Pinpoint the cell where the given text exists, returning its [X, Y] midpoint coordinate. 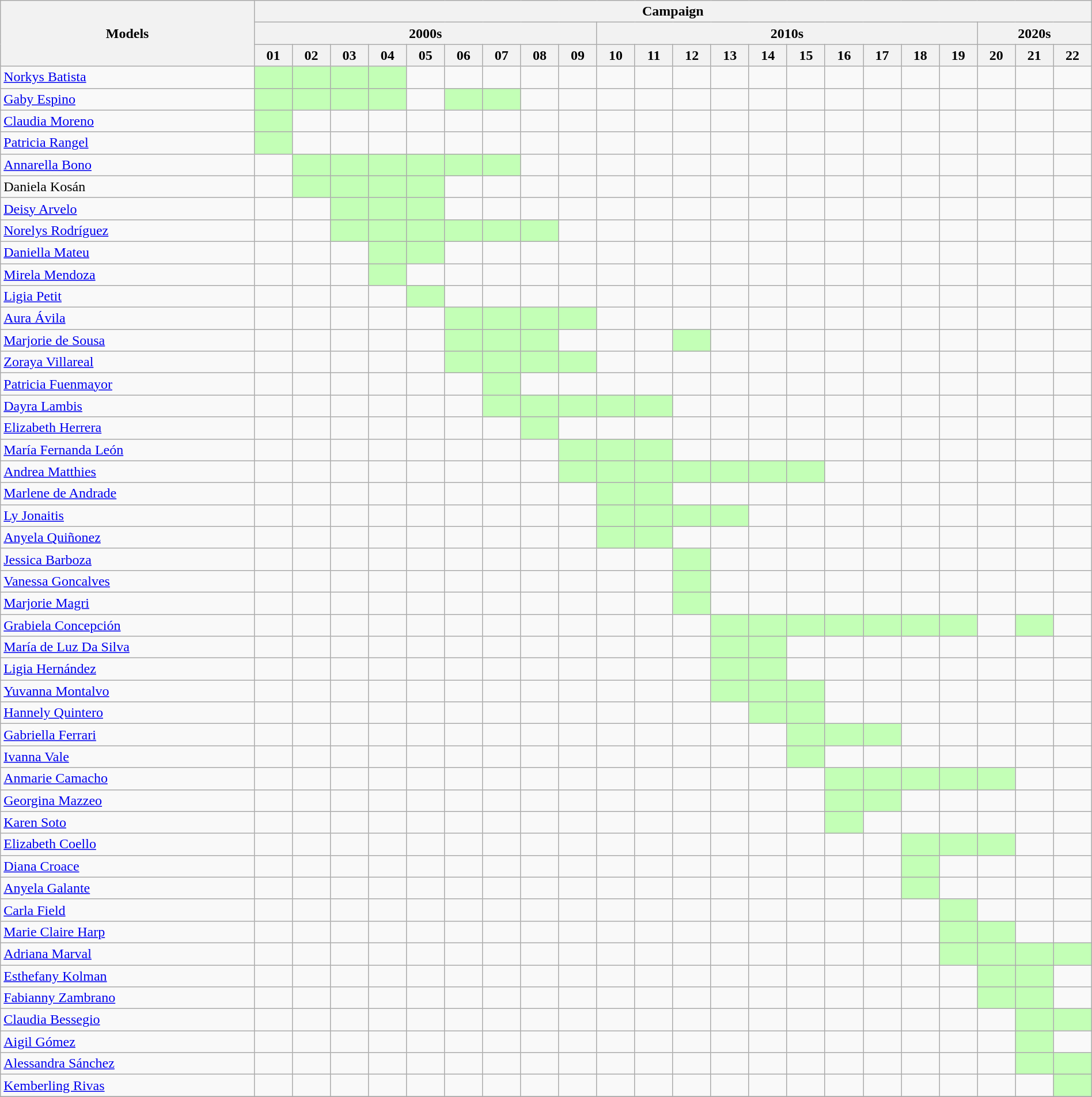
Ivanna Vale [128, 757]
09 [578, 55]
Annarella Bono [128, 165]
08 [540, 55]
Anyela Galante [128, 888]
04 [388, 55]
11 [654, 55]
05 [426, 55]
Karen Soto [128, 822]
María Fernanda León [128, 450]
Esthefany Kolman [128, 976]
Kemberling Rivas [128, 1085]
Yuvanna Montalvo [128, 691]
Ly Jonaitis [128, 515]
Hannely Quintero [128, 713]
Fabianny Zambrano [128, 998]
Aura Ávila [128, 318]
20 [996, 55]
Marjorie de Sousa [128, 340]
Aigil Gómez [128, 1042]
22 [1072, 55]
2010s [787, 33]
Patricia Rangel [128, 143]
Elizabeth Coello [128, 844]
Ligia Petit [128, 297]
Daniella Mateu [128, 252]
Gabriella Ferrari [128, 735]
17 [882, 55]
Ligia Hernández [128, 669]
Marie Claire Harp [128, 932]
2020s [1034, 33]
Daniela Kosán [128, 187]
Norkys Batista [128, 77]
01 [273, 55]
Anmarie Camacho [128, 779]
Deisy Arvelo [128, 208]
10 [616, 55]
19 [958, 55]
Marjorie Magri [128, 603]
12 [692, 55]
Claudia Bessegio [128, 1020]
Marlene de Andrade [128, 494]
02 [311, 55]
18 [920, 55]
Anyela Quiñonez [128, 537]
María de Luz Da Silva [128, 647]
Grabiela Concepción [128, 625]
15 [806, 55]
13 [730, 55]
Zoraya Villareal [128, 362]
Vanessa Goncalves [128, 581]
Norelys Rodríguez [128, 230]
Elizabeth Herrera [128, 428]
07 [502, 55]
Mirela Mendoza [128, 275]
Diana Croace [128, 866]
2000s [425, 33]
Jessica Barboza [128, 559]
06 [464, 55]
Gaby Espino [128, 99]
03 [350, 55]
16 [844, 55]
14 [768, 55]
Alessandra Sánchez [128, 1064]
Campaign [673, 12]
Adriana Marval [128, 954]
Andrea Matthies [128, 472]
21 [1034, 55]
Patricia Fuenmayor [128, 384]
Carla Field [128, 910]
Models [128, 33]
Claudia Moreno [128, 121]
Dayra Lambis [128, 406]
Georgina Mazzeo [128, 800]
